Output the [x, y] coordinate of the center of the cell containing the given text.  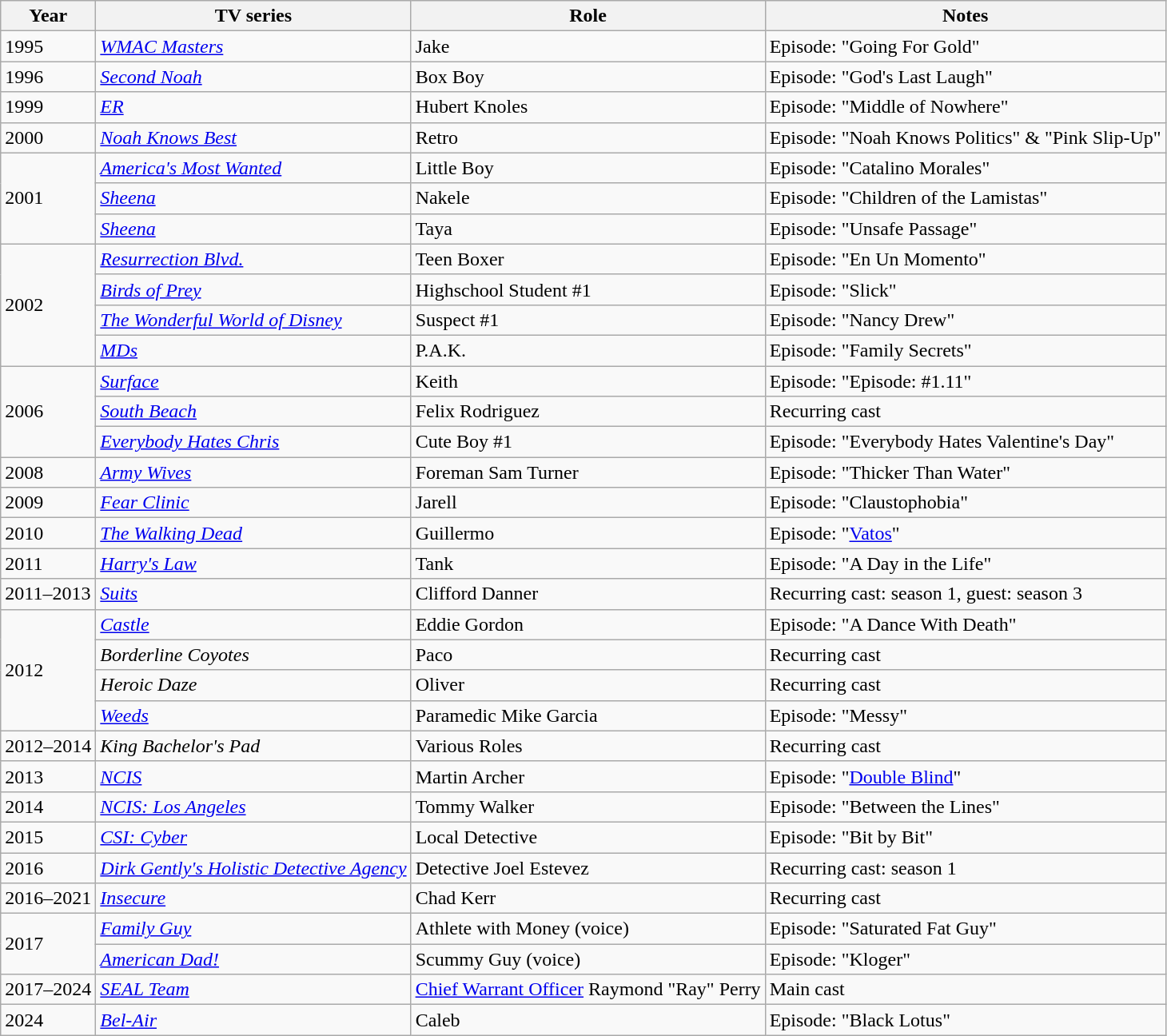
Episode: "En Un Momento" [966, 259]
Role [588, 16]
Suspect #1 [588, 320]
Retro [588, 137]
NCIS: Los Angeles [253, 807]
Second Noah [253, 77]
1999 [48, 107]
Episode: "Between the Lines" [966, 807]
Clifford Danner [588, 594]
Suits [253, 594]
Episode: "Going For Gold" [966, 46]
Teen Boxer [588, 259]
2013 [48, 776]
Weeds [253, 715]
Recurring cast: season 1, guest: season 3 [966, 594]
2011 [48, 564]
2024 [48, 1020]
Episode: "Black Lotus" [966, 1020]
Paco [588, 655]
The Wonderful World of Disney [253, 320]
2017 [48, 944]
2012 [48, 670]
Resurrection Blvd. [253, 259]
MDs [253, 350]
Bel-Air [253, 1020]
Episode: "Middle of Nowhere" [966, 107]
Fear Clinic [253, 503]
Keith [588, 381]
Tank [588, 564]
Athlete with Money (voice) [588, 929]
Heroic Daze [253, 685]
Episode: "Noah Knows Politics" & "Pink Slip-Up" [966, 137]
Guillermo [588, 533]
1996 [48, 77]
2015 [48, 837]
2006 [48, 412]
Caleb [588, 1020]
2010 [48, 533]
The Walking Dead [253, 533]
Episode: "Bit by Bit" [966, 837]
Chad Kerr [588, 899]
Birds of Prey [253, 289]
Insecure [253, 899]
Little Boy [588, 168]
Episode: "Claustophobia" [966, 503]
Episode: "A Dance With Death" [966, 624]
Tommy Walker [588, 807]
Felix Rodriguez [588, 412]
Box Boy [588, 77]
Episode: "A Day in the Life" [966, 564]
Castle [253, 624]
Episode: "Everybody Hates Valentine's Day" [966, 442]
Episode: "God's Last Laugh" [966, 77]
Harry's Law [253, 564]
1995 [48, 46]
ER [253, 107]
2017–2024 [48, 990]
WMAC Masters [253, 46]
2002 [48, 305]
Episode: "Nancy Drew" [966, 320]
Family Guy [253, 929]
America's Most Wanted [253, 168]
Paramedic Mike Garcia [588, 715]
Dirk Gently's Holistic Detective Agency [253, 867]
Recurring cast: season 1 [966, 867]
Episode: "Vatos" [966, 533]
2000 [48, 137]
Episode: "Episode: #1.11" [966, 381]
Foreman Sam Turner [588, 472]
Oliver [588, 685]
2016–2021 [48, 899]
2012–2014 [48, 746]
Episode: "Kloger" [966, 959]
Episode: "Family Secrets" [966, 350]
Everybody Hates Chris [253, 442]
2008 [48, 472]
Taya [588, 229]
TV series [253, 16]
Jarell [588, 503]
Main cast [966, 990]
Episode: "Thicker Than Water" [966, 472]
2009 [48, 503]
Cute Boy #1 [588, 442]
Eddie Gordon [588, 624]
Chief Warrant Officer Raymond "Ray" Perry [588, 990]
Detective Joel Estevez [588, 867]
Scummy Guy (voice) [588, 959]
Hubert Knoles [588, 107]
Episode: "Double Blind" [966, 776]
P.A.K. [588, 350]
Episode: "Saturated Fat Guy" [966, 929]
Episode: "Messy" [966, 715]
Army Wives [253, 472]
Episode: "Children of the Lamistas" [966, 198]
Martin Archer [588, 776]
SEAL Team [253, 990]
Episode: "Catalino Morales" [966, 168]
Episode: "Unsafe Passage" [966, 229]
Nakele [588, 198]
Notes [966, 16]
2014 [48, 807]
2001 [48, 198]
Noah Knows Best [253, 137]
King Bachelor's Pad [253, 746]
Various Roles [588, 746]
CSI: Cyber [253, 837]
2011–2013 [48, 594]
Highschool Student #1 [588, 289]
Year [48, 16]
NCIS [253, 776]
Borderline Coyotes [253, 655]
Jake [588, 46]
American Dad! [253, 959]
Local Detective [588, 837]
South Beach [253, 412]
Surface [253, 381]
2016 [48, 867]
Episode: "Slick" [966, 289]
